Detect which cell encompasses the target text, then output its (X, Y) center coordinate. 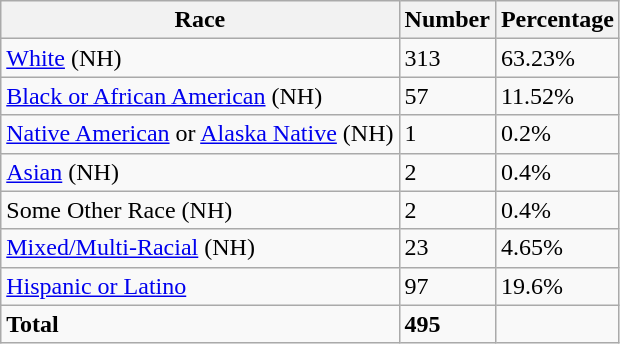
Number (447, 20)
Black or African American (NH) (200, 96)
11.52% (557, 96)
1 (447, 134)
97 (447, 286)
Percentage (557, 20)
Mixed/Multi-Racial (NH) (200, 248)
Total (200, 324)
Hispanic or Latino (200, 286)
63.23% (557, 58)
4.65% (557, 248)
313 (447, 58)
White (NH) (200, 58)
Some Other Race (NH) (200, 210)
Race (200, 20)
57 (447, 96)
Native American or Alaska Native (NH) (200, 134)
23 (447, 248)
0.2% (557, 134)
495 (447, 324)
Asian (NH) (200, 172)
19.6% (557, 286)
